Return the (X, Y) coordinate for the center point of the cell that contains the specified text.  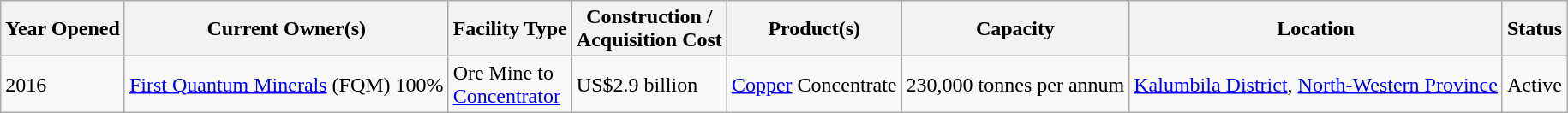
Ore Mine toConcentrator (510, 84)
Location (1316, 29)
Year Opened (63, 29)
Facility Type (510, 29)
First Quantum Minerals (FQM) 100% (286, 84)
US$2.9 billion (649, 84)
Copper Concentrate (814, 84)
Capacity (1015, 29)
2016 (63, 84)
Kalumbila District, North-Western Province (1316, 84)
Current Owner(s) (286, 29)
Construction /Acquisition Cost (649, 29)
Product(s) (814, 29)
230,000 tonnes per annum (1015, 84)
Status (1534, 29)
Active (1534, 84)
